Extract the (X, Y) coordinate from the center of the cell holding the provided text.  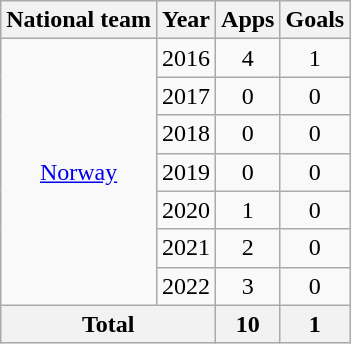
Goals (315, 20)
Year (186, 20)
2020 (186, 210)
Total (108, 324)
10 (248, 324)
2016 (186, 58)
2 (248, 248)
2022 (186, 286)
2021 (186, 248)
Norway (79, 172)
2018 (186, 134)
2019 (186, 172)
3 (248, 286)
National team (79, 20)
2017 (186, 96)
Apps (248, 20)
4 (248, 58)
